Search for the cell housing the specified text and yield its [x, y] center coordinate. 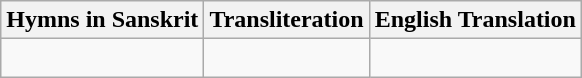
English Translation [475, 20]
Hymns in Sanskrit [102, 20]
Transliteration [286, 20]
